Identify which cell holds the provided text, then report its (x, y) central coordinate. 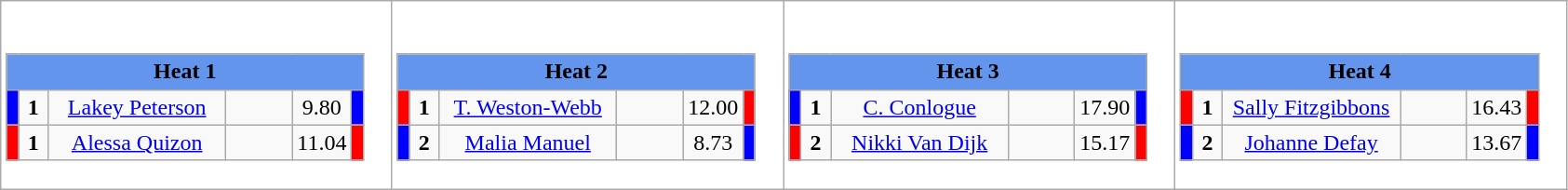
Johanne Defay (1312, 142)
Malia Manuel (529, 142)
Heat 2 (576, 72)
Lakey Peterson (138, 107)
Nikki Van Dijk (919, 142)
16.43 (1496, 107)
Heat 3 (968, 72)
8.73 (713, 142)
T. Weston-Webb (529, 107)
Heat 4 (1360, 72)
17.90 (1106, 107)
12.00 (713, 107)
11.04 (322, 142)
Heat 2 1 T. Weston-Webb 12.00 2 Malia Manuel 8.73 (588, 95)
Heat 4 1 Sally Fitzgibbons 16.43 2 Johanne Defay 13.67 (1372, 95)
9.80 (322, 107)
Sally Fitzgibbons (1312, 107)
13.67 (1496, 142)
Alessa Quizon (138, 142)
Heat 1 1 Lakey Peterson 9.80 1 Alessa Quizon 11.04 (196, 95)
Heat 1 (184, 72)
Heat 3 1 C. Conlogue 17.90 2 Nikki Van Dijk 15.17 (979, 95)
15.17 (1106, 142)
C. Conlogue (919, 107)
